Identify which cell holds the provided text, then report its [X, Y] central coordinate. 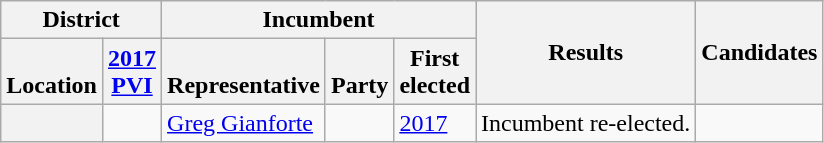
Greg Gianforte [244, 123]
Firstelected [435, 72]
Results [586, 52]
Incumbent re-elected. [586, 123]
Incumbent [319, 20]
Location [52, 72]
2017PVI [132, 72]
Representative [244, 72]
Party [359, 72]
District [82, 20]
2017 [435, 123]
Candidates [760, 52]
